For the text-containing cell, return its midpoint in (x, y) coordinate format. 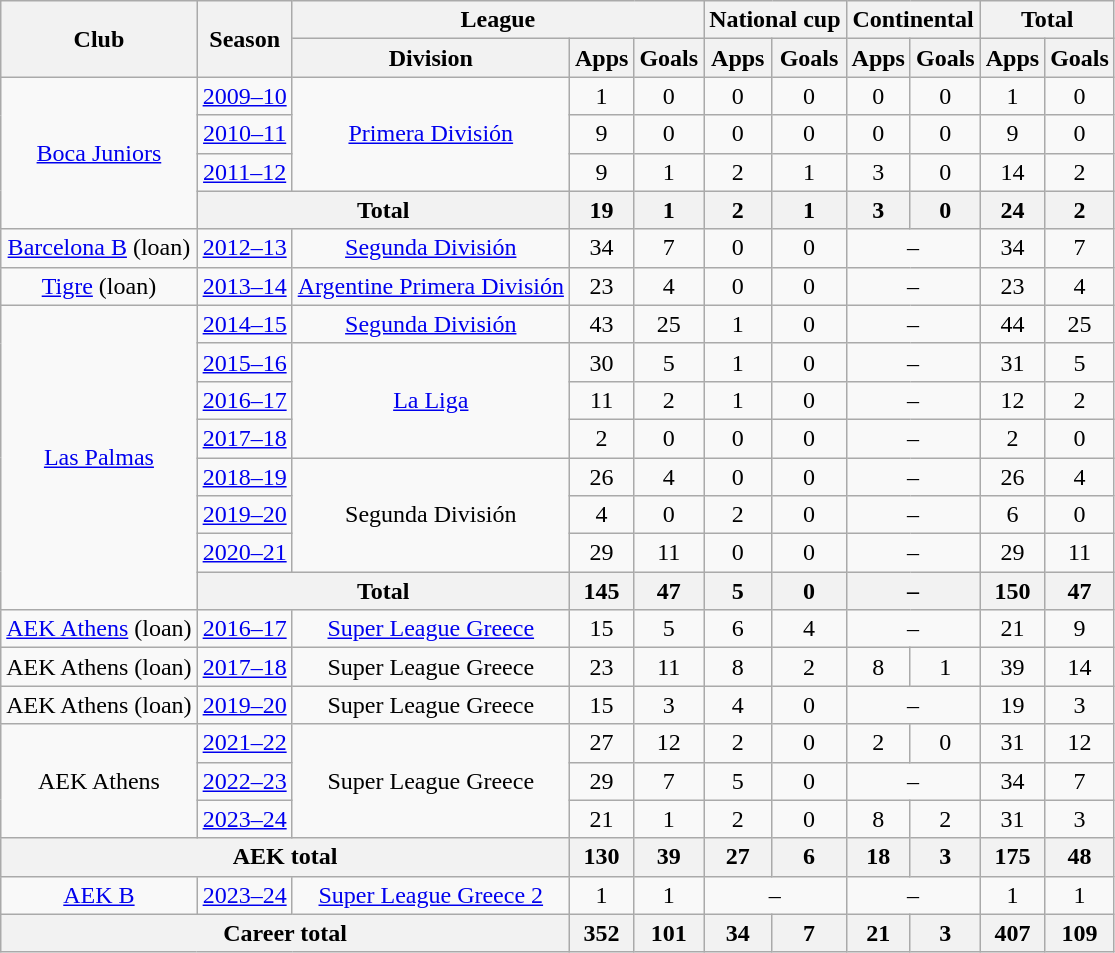
Barcelona B (loan) (99, 248)
24 (1012, 210)
La Liga (430, 400)
48 (1080, 857)
Tigre (loan) (99, 286)
Season (244, 39)
2018–19 (244, 477)
145 (601, 591)
2013–14 (244, 286)
Argentine Primera División (430, 286)
2014–15 (244, 324)
18 (878, 857)
175 (1012, 857)
2021–22 (244, 743)
44 (1012, 324)
Division (430, 58)
2022–23 (244, 781)
2011–12 (244, 172)
150 (1012, 591)
30 (601, 362)
AEK Athens (99, 781)
2010–11 (244, 134)
43 (601, 324)
2009–10 (244, 96)
407 (1012, 933)
2020–21 (244, 553)
Continental (913, 20)
Club (99, 39)
2015–16 (244, 362)
Career total (286, 933)
Las Palmas (99, 457)
Super League Greece 2 (430, 895)
AEK total (286, 857)
Primera División (430, 134)
130 (601, 857)
League (498, 20)
101 (669, 933)
National cup (775, 20)
Boca Juniors (99, 153)
2012–13 (244, 248)
AEK B (99, 895)
352 (601, 933)
109 (1080, 933)
